Find where the given text appears and provide that cell's center as (x, y) coordinate. 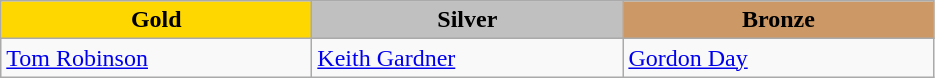
Gordon Day (778, 58)
Tom Robinson (156, 58)
Bronze (778, 20)
Keith Gardner (468, 58)
Silver (468, 20)
Gold (156, 20)
